Output the [x, y] coordinate of the center of the cell containing the given text.  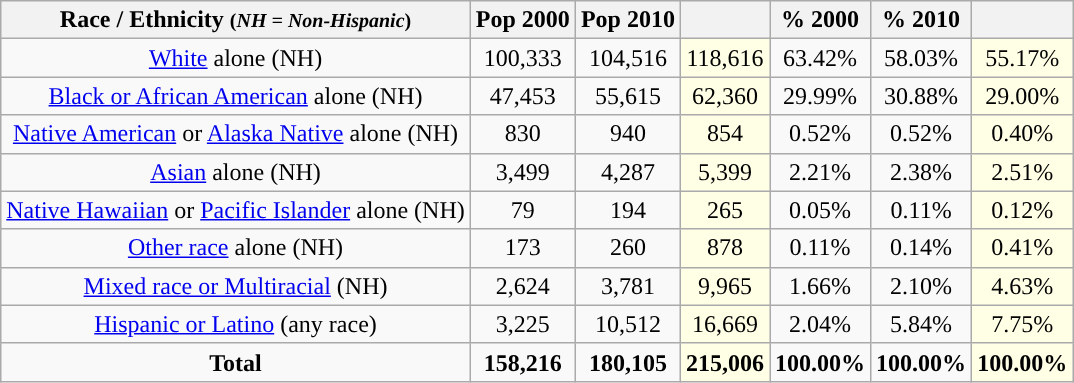
Pop 2000 [522, 20]
58.03% [922, 58]
10,512 [628, 324]
29.99% [820, 96]
Hispanic or Latino (any race) [236, 324]
Native Hawaiian or Pacific Islander alone (NH) [236, 210]
2.04% [820, 324]
100,333 [522, 58]
Black or African American alone (NH) [236, 96]
62,360 [724, 96]
3,499 [522, 172]
118,616 [724, 58]
Other race alone (NH) [236, 248]
104,516 [628, 58]
29.00% [1022, 96]
Race / Ethnicity (NH = Non-Hispanic) [236, 20]
0.05% [820, 210]
5.84% [922, 324]
9,965 [724, 286]
5,399 [724, 172]
55.17% [1022, 58]
1.66% [820, 286]
260 [628, 248]
0.14% [922, 248]
854 [724, 134]
7.75% [1022, 324]
830 [522, 134]
194 [628, 210]
2.21% [820, 172]
63.42% [820, 58]
4.63% [1022, 286]
Total [236, 362]
0.41% [1022, 248]
Native American or Alaska Native alone (NH) [236, 134]
2.38% [922, 172]
55,615 [628, 96]
2.51% [1022, 172]
158,216 [522, 362]
4,287 [628, 172]
878 [724, 248]
940 [628, 134]
White alone (NH) [236, 58]
79 [522, 210]
3,781 [628, 286]
173 [522, 248]
0.40% [1022, 134]
30.88% [922, 96]
Asian alone (NH) [236, 172]
180,105 [628, 362]
0.12% [1022, 210]
215,006 [724, 362]
Mixed race or Multiracial (NH) [236, 286]
47,453 [522, 96]
% 2000 [820, 20]
16,669 [724, 324]
265 [724, 210]
2.10% [922, 286]
Pop 2010 [628, 20]
% 2010 [922, 20]
3,225 [522, 324]
2,624 [522, 286]
